Scan for the cell matching the given text and deliver its [X, Y] coordinate at center. 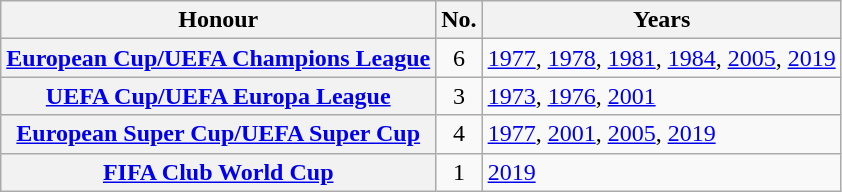
European Super Cup/UEFA Super Cup [218, 134]
2019 [662, 172]
1977, 2001, 2005, 2019 [662, 134]
1977, 1978, 1981, 1984, 2005, 2019 [662, 58]
6 [459, 58]
4 [459, 134]
UEFA Cup/UEFA Europa League [218, 96]
European Cup/UEFA Champions League [218, 58]
No. [459, 20]
Honour [218, 20]
1973, 1976, 2001 [662, 96]
1 [459, 172]
Years [662, 20]
FIFA Club World Cup [218, 172]
3 [459, 96]
